Find where the given text appears and provide that cell's center as (x, y) coordinate. 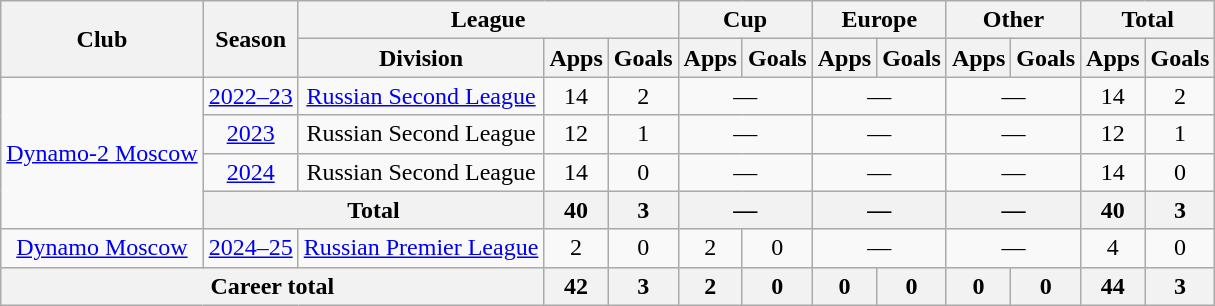
Dynamo-2 Moscow (102, 153)
League (488, 20)
Club (102, 39)
Career total (272, 286)
4 (1113, 248)
Europe (879, 20)
Russian Premier League (421, 248)
44 (1113, 286)
Division (421, 58)
42 (576, 286)
2024–25 (250, 248)
Other (1013, 20)
Season (250, 39)
2024 (250, 172)
2023 (250, 134)
2022–23 (250, 96)
Cup (745, 20)
Dynamo Moscow (102, 248)
